Scan for the cell matching the given text and deliver its [X, Y] coordinate at center. 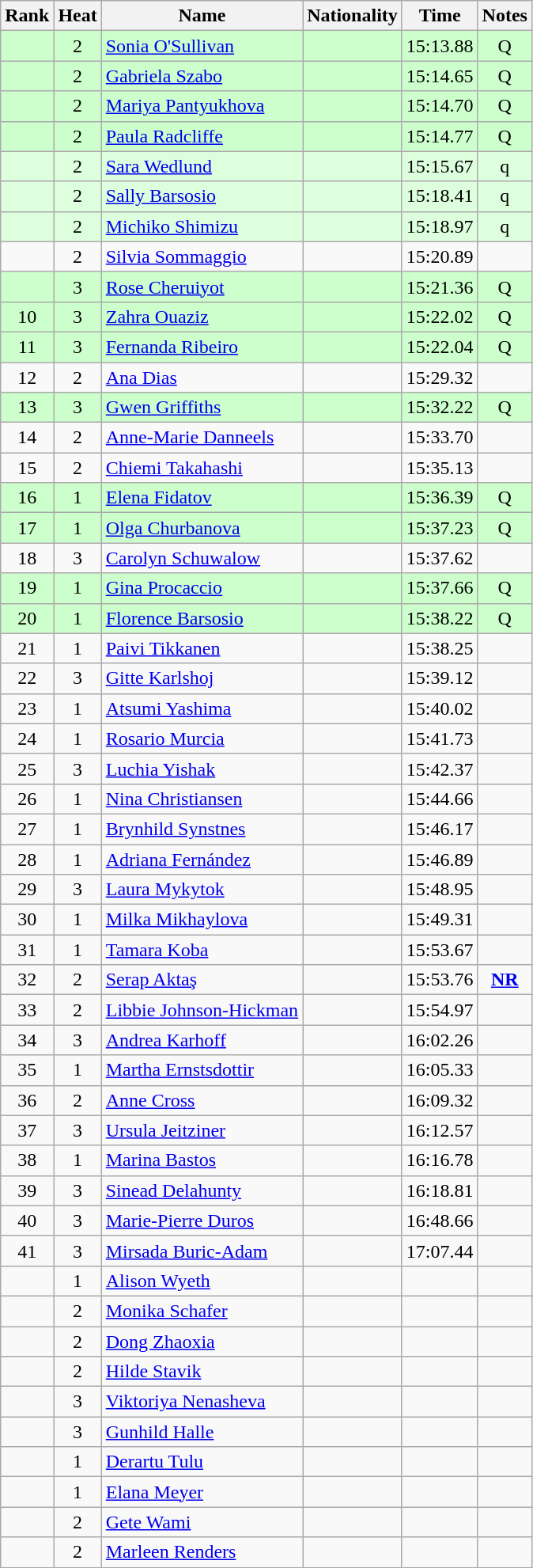
16:18.81 [440, 1190]
15:46.89 [440, 859]
Monika Schafer [202, 1311]
Milka Mikhaylova [202, 920]
Andrea Karhoff [202, 1040]
12 [27, 378]
Mariya Pantyukhova [202, 106]
Marina Bastos [202, 1160]
18 [27, 558]
16:12.57 [440, 1130]
16:16.78 [440, 1160]
Rank [27, 16]
15:15.67 [440, 166]
15:22.04 [440, 347]
15:48.95 [440, 890]
23 [27, 708]
34 [27, 1040]
Libbie Johnson-Hickman [202, 1010]
Nationality [353, 16]
Luchia Yishak [202, 769]
13 [27, 408]
38 [27, 1160]
Brynhild Synstnes [202, 829]
Name [202, 16]
Nina Christiansen [202, 799]
Sally Barsosio [202, 196]
15:13.88 [440, 46]
Gabriela Szabo [202, 76]
Michiko Shimizu [202, 226]
Fernanda Ribeiro [202, 347]
Zahra Ouaziz [202, 317]
15:53.76 [440, 980]
15:37.66 [440, 588]
32 [27, 980]
16 [27, 498]
30 [27, 920]
Laura Mykytok [202, 890]
Florence Barsosio [202, 618]
Adriana Fernández [202, 859]
16:05.33 [440, 1070]
Elana Meyer [202, 1492]
Atsumi Yashima [202, 708]
15:37.62 [440, 558]
Dong Zhaoxia [202, 1342]
21 [27, 648]
17 [27, 528]
15:40.02 [440, 708]
16:09.32 [440, 1100]
15:53.67 [440, 950]
NR [505, 980]
15:14.70 [440, 106]
20 [27, 618]
15:29.32 [440, 378]
19 [27, 588]
35 [27, 1070]
Silvia Sommaggio [202, 256]
Ursula Jeitziner [202, 1130]
33 [27, 1010]
Gete Wami [202, 1522]
Sara Wedlund [202, 166]
15:44.66 [440, 799]
Derartu Tulu [202, 1462]
25 [27, 769]
17:07.44 [440, 1251]
15:33.70 [440, 438]
15:35.13 [440, 468]
Gunhild Halle [202, 1432]
Time [440, 16]
15:49.31 [440, 920]
29 [27, 890]
16:02.26 [440, 1040]
15:14.65 [440, 76]
15:18.97 [440, 226]
Hilde Stavik [202, 1372]
41 [27, 1251]
15:46.17 [440, 829]
11 [27, 347]
Sonia O'Sullivan [202, 46]
31 [27, 950]
15:41.73 [440, 738]
15 [27, 468]
27 [27, 829]
26 [27, 799]
15:22.02 [440, 317]
Sinead Delahunty [202, 1190]
Notes [505, 16]
Ana Dias [202, 378]
Mirsada Buric-Adam [202, 1251]
10 [27, 317]
37 [27, 1130]
Serap Aktaş [202, 980]
15:42.37 [440, 769]
Martha Ernstsdottir [202, 1070]
15:37.23 [440, 528]
15:18.41 [440, 196]
15:36.39 [440, 498]
Anne Cross [202, 1100]
40 [27, 1221]
15:39.12 [440, 678]
Marleen Renders [202, 1552]
Paivi Tikkanen [202, 648]
Paula Radcliffe [202, 136]
Olga Churbanova [202, 528]
Alison Wyeth [202, 1281]
Elena Fidatov [202, 498]
Rosario Murcia [202, 738]
Gitte Karlshoj [202, 678]
15:38.22 [440, 618]
Gwen Griffiths [202, 408]
Marie-Pierre Duros [202, 1221]
15:32.22 [440, 408]
Rose Cheruiyot [202, 287]
15:38.25 [440, 648]
39 [27, 1190]
Chiemi Takahashi [202, 468]
16:48.66 [440, 1221]
15:21.36 [440, 287]
Tamara Koba [202, 950]
14 [27, 438]
15:54.97 [440, 1010]
Anne-Marie Danneels [202, 438]
15:20.89 [440, 256]
22 [27, 678]
36 [27, 1100]
Carolyn Schuwalow [202, 558]
15:14.77 [440, 136]
28 [27, 859]
Heat [77, 16]
24 [27, 738]
Gina Procaccio [202, 588]
Viktoriya Nenasheva [202, 1402]
